Pinpoint the cell where the given text exists, returning its [x, y] midpoint coordinate. 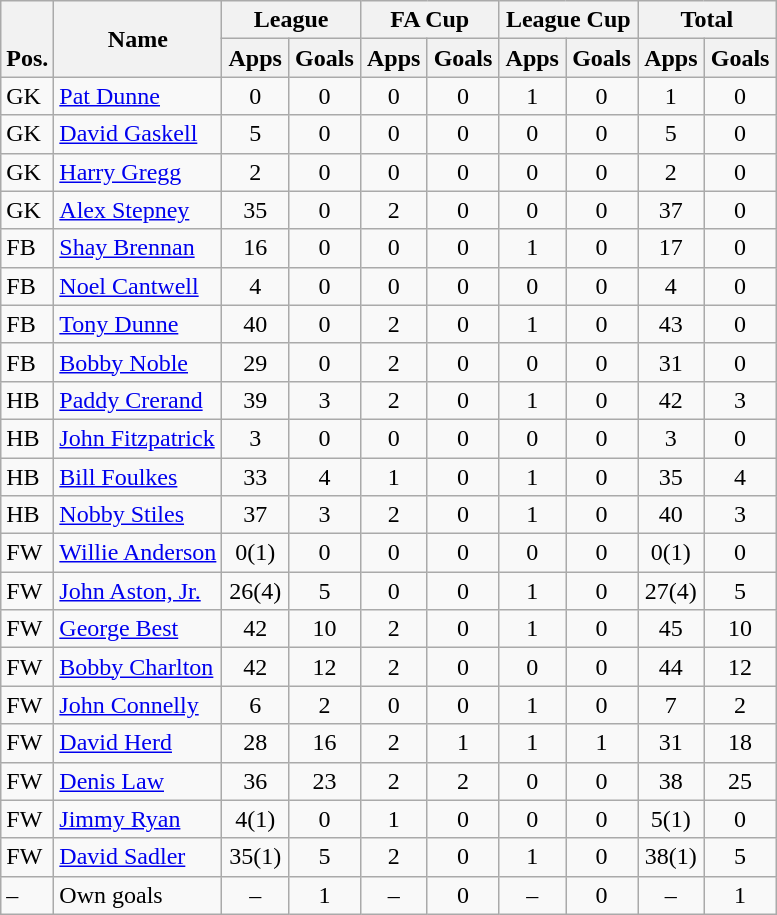
Noel Cantwell [138, 286]
Shay Brennan [138, 248]
Pat Dunne [138, 96]
Own goals [138, 895]
Alex Stepney [138, 210]
Paddy Crerand [138, 400]
6 [256, 705]
Bill Foulkes [138, 477]
35(1) [256, 857]
23 [324, 781]
League Cup [568, 20]
45 [672, 629]
38(1) [672, 857]
43 [672, 324]
Harry Gregg [138, 172]
33 [256, 477]
David Herd [138, 743]
7 [672, 705]
George Best [138, 629]
26(4) [256, 591]
5(1) [672, 819]
Pos. [28, 39]
28 [256, 743]
David Sadler [138, 857]
Bobby Noble [138, 362]
John Connelly [138, 705]
Bobby Charlton [138, 667]
38 [672, 781]
Tony Dunne [138, 324]
25 [740, 781]
League [292, 20]
FA Cup [430, 20]
Denis Law [138, 781]
Willie Anderson [138, 553]
39 [256, 400]
4(1) [256, 819]
David Gaskell [138, 134]
29 [256, 362]
36 [256, 781]
17 [672, 248]
44 [672, 667]
18 [740, 743]
Nobby Stiles [138, 515]
Jimmy Ryan [138, 819]
John Fitzpatrick [138, 438]
27(4) [672, 591]
John Aston, Jr. [138, 591]
Total [708, 20]
Name [138, 39]
